Locate the cell with the specified text and output its [x, y] center coordinate. 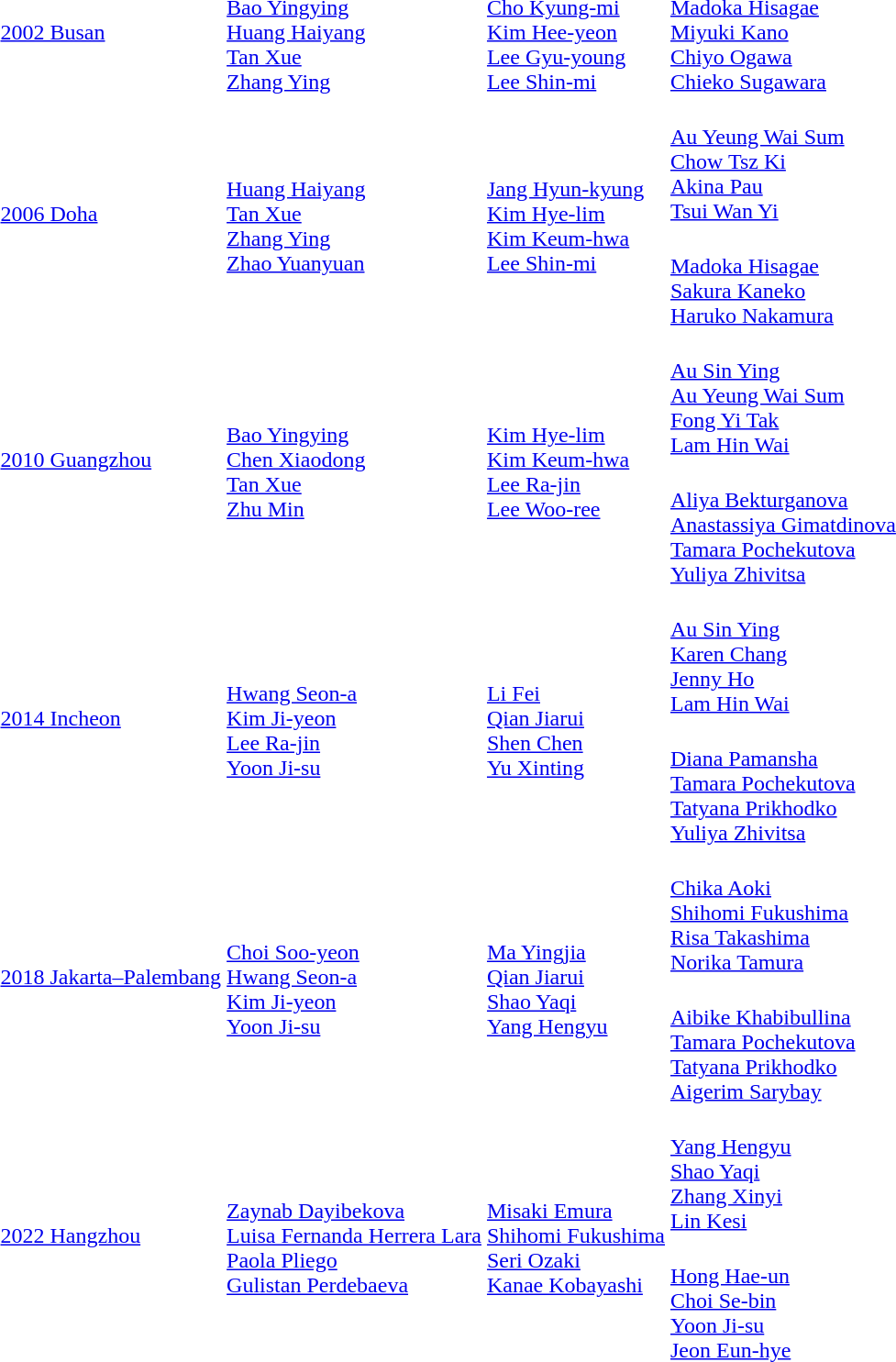
Hwang Seon-aKim Ji-yeonLee Ra-jinYoon Ji-su [354, 719]
Choi Soo-yeonHwang Seon-aKim Ji-yeonYoon Ji-su [354, 978]
Jang Hyun-kyungKim Hye-limKim Keum-hwaLee Shin-mi [576, 214]
Bao YingyingChen XiaodongTan XueZhu Min [354, 460]
Li FeiQian JiaruiShen ChenYu Xinting [576, 719]
Kim Hye-limKim Keum-hwaLee Ra-jinLee Woo-ree [576, 460]
Huang HaiyangTan XueZhang YingZhao Yuanyuan [354, 214]
Ma YingjiaQian JiaruiShao YaqiYang Hengyu [576, 978]
